Determine the [x, y] coordinate at the center of the cell enclosing the given text.  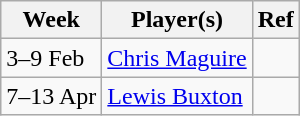
Lewis Buxton [177, 96]
Player(s) [177, 20]
Chris Maguire [177, 58]
Ref [276, 20]
7–13 Apr [52, 96]
Week [52, 20]
3–9 Feb [52, 58]
